Find where the given text appears and provide that cell's center as [x, y] coordinate. 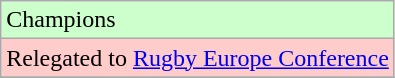
Champions [198, 20]
Relegated to Rugby Europe Conference [198, 58]
